Output the (x, y) coordinate of the center of the cell containing the given text.  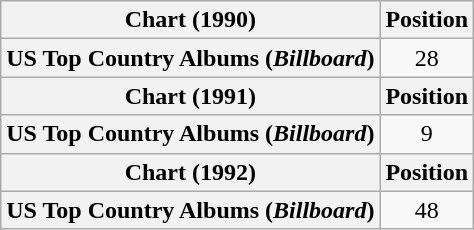
Chart (1990) (190, 20)
Chart (1991) (190, 96)
28 (427, 58)
Chart (1992) (190, 172)
9 (427, 134)
48 (427, 210)
